Detect which cell encompasses the target text, then output its [x, y] center coordinate. 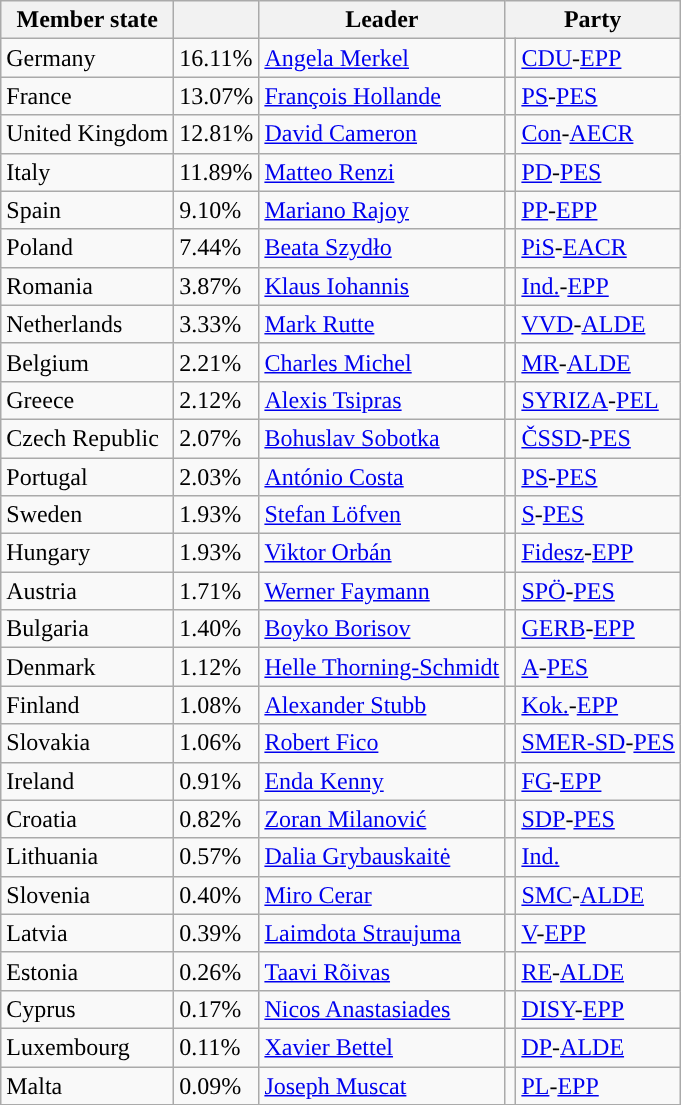
Portugal [88, 477]
Con-AECR [598, 134]
Xavier Bettel [382, 1047]
Taavi Rõivas [382, 971]
Sweden [88, 515]
A-PES [598, 667]
2.07% [216, 438]
12.81% [216, 134]
ČSSD-PES [598, 438]
0.11% [216, 1047]
PiS-EACR [598, 248]
0.26% [216, 971]
Spain [88, 210]
0.17% [216, 1009]
Matteo Renzi [382, 172]
SMER-SD-PES [598, 743]
GERB-EPP [598, 629]
DP-ALDE [598, 1047]
France [88, 96]
Nicos Anastasiades [382, 1009]
David Cameron [382, 134]
0.91% [216, 781]
Ireland [88, 781]
Slovakia [88, 743]
Zoran Milanović [382, 819]
United Kingdom [88, 134]
Croatia [88, 819]
François Hollande [382, 96]
Mark Rutte [382, 324]
2.12% [216, 400]
Germany [88, 58]
Malta [88, 1085]
Latvia [88, 933]
SDP-PES [598, 819]
V-EPP [598, 933]
Romania [88, 286]
SPÖ-PES [598, 591]
Viktor Orbán [382, 553]
PL-EPP [598, 1085]
0.39% [216, 933]
Alexis Tsipras [382, 400]
Belgium [88, 362]
VVD-ALDE [598, 324]
Laimdota Straujuma [382, 933]
Poland [88, 248]
Luxembourg [88, 1047]
2.21% [216, 362]
16.11% [216, 58]
Member state [88, 20]
Dalia Grybauskaitė [382, 857]
3.33% [216, 324]
Stefan Löfven [382, 515]
Mariano Rajoy [382, 210]
Party [593, 20]
António Costa [382, 477]
0.09% [216, 1085]
Helle Thorning-Schmidt [382, 667]
Netherlands [88, 324]
Austria [88, 591]
Ind.-EPP [598, 286]
DISY-EPP [598, 1009]
Bohuslav Sobotka [382, 438]
Boyko Borisov [382, 629]
1.71% [216, 591]
PD-PES [598, 172]
Slovenia [88, 895]
Estonia [88, 971]
Klaus Iohannis [382, 286]
1.40% [216, 629]
Fidesz-EPP [598, 553]
3.87% [216, 286]
Lithuania [88, 857]
Enda Kenny [382, 781]
Bulgaria [88, 629]
CDU-EPP [598, 58]
Greece [88, 400]
Joseph Muscat [382, 1085]
Cyprus [88, 1009]
RE-ALDE [598, 971]
9.10% [216, 210]
11.89% [216, 172]
Kok.-EPP [598, 705]
0.57% [216, 857]
S-PES [598, 515]
1.12% [216, 667]
Angela Merkel [382, 58]
SYRIZA-PEL [598, 400]
2.03% [216, 477]
Italy [88, 172]
1.06% [216, 743]
0.40% [216, 895]
13.07% [216, 96]
0.82% [216, 819]
Robert Fico [382, 743]
Finland [88, 705]
Leader [382, 20]
Alexander Stubb [382, 705]
FG-EPP [598, 781]
SMC-ALDE [598, 895]
PP-EPP [598, 210]
Miro Cerar [382, 895]
1.08% [216, 705]
Beata Szydło [382, 248]
Denmark [88, 667]
Hungary [88, 553]
Werner Faymann [382, 591]
Charles Michel [382, 362]
MR-ALDE [598, 362]
Czech Republic [88, 438]
7.44% [216, 248]
Ind. [598, 857]
